Scan for the cell matching the given text and deliver its (X, Y) coordinate at center. 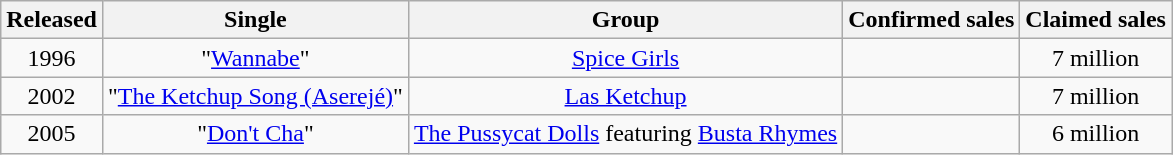
2005 (52, 134)
6 million (1096, 134)
"Don't Cha" (255, 134)
Claimed sales (1096, 20)
1996 (52, 58)
Spice Girls (625, 58)
2002 (52, 96)
Single (255, 20)
"Wannabe" (255, 58)
Las Ketchup (625, 96)
The Pussycat Dolls featuring Busta Rhymes (625, 134)
Confirmed sales (932, 20)
"The Ketchup Song (Aserejé)" (255, 96)
Released (52, 20)
Group (625, 20)
